Output the [x, y] coordinate of the center of the cell containing the given text.  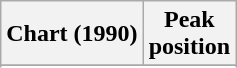
Chart (1990) [72, 34]
Peakposition [189, 34]
